Return the [X, Y] coordinate for the center point of the cell that contains the specified text.  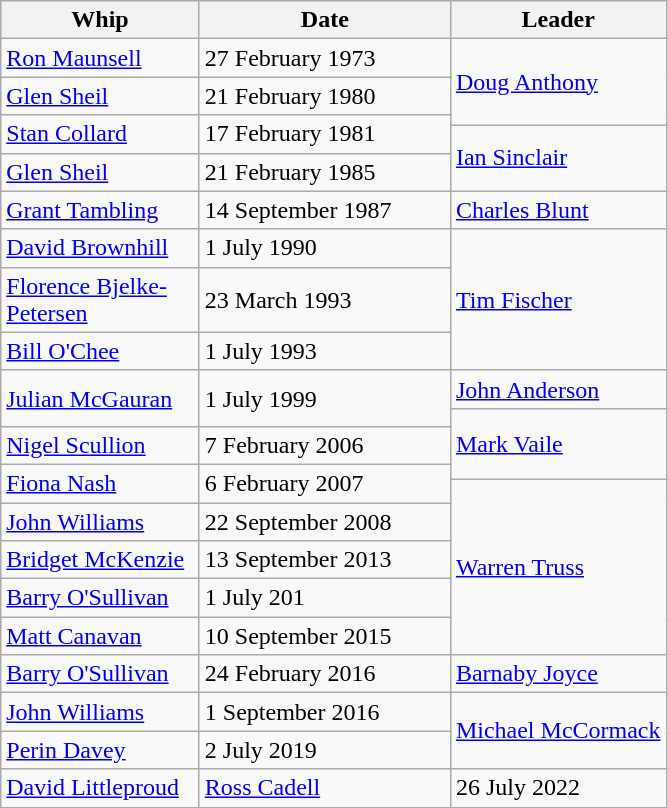
Stan Collard [100, 134]
Fiona Nash [100, 483]
6 February 2007 [324, 483]
Bridget McKenzie [100, 560]
21 February 1980 [324, 96]
Nigel Scullion [100, 445]
Doug Anthony [558, 82]
17 February 1981 [324, 134]
Mark Vaile [558, 444]
2 July 2019 [324, 750]
Ross Cadell [324, 788]
Perin Davey [100, 750]
Date [324, 20]
1 July 1990 [324, 248]
Matt Canavan [100, 636]
Charles Blunt [558, 210]
1 September 2016 [324, 712]
1 July 201 [324, 598]
27 February 1973 [324, 58]
Bill O'Chee [100, 351]
Barnaby Joyce [558, 674]
Ian Sinclair [558, 158]
Florence Bjelke-Petersen [100, 300]
Tim Fischer [558, 300]
21 February 1985 [324, 172]
John Anderson [558, 389]
Ron Maunsell [100, 58]
14 September 1987 [324, 210]
Whip [100, 20]
David Littleproud [100, 788]
Leader [558, 20]
24 February 2016 [324, 674]
22 September 2008 [324, 521]
Michael McCormack [558, 731]
23 March 1993 [324, 300]
Warren Truss [558, 566]
Grant Tambling [100, 210]
26 July 2022 [558, 788]
10 September 2015 [324, 636]
7 February 2006 [324, 445]
Julian McGauran [100, 398]
David Brownhill [100, 248]
13 September 2013 [324, 560]
1 July 1999 [324, 398]
1 July 1993 [324, 351]
